Return the (x, y) coordinate for the center point of the cell that contains the specified text.  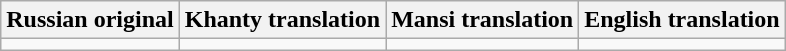
English translation (682, 20)
Russian original (90, 20)
Mansi translation (482, 20)
Khanty translation (282, 20)
